Extract the [x, y] coordinate from the center of the cell holding the provided text.  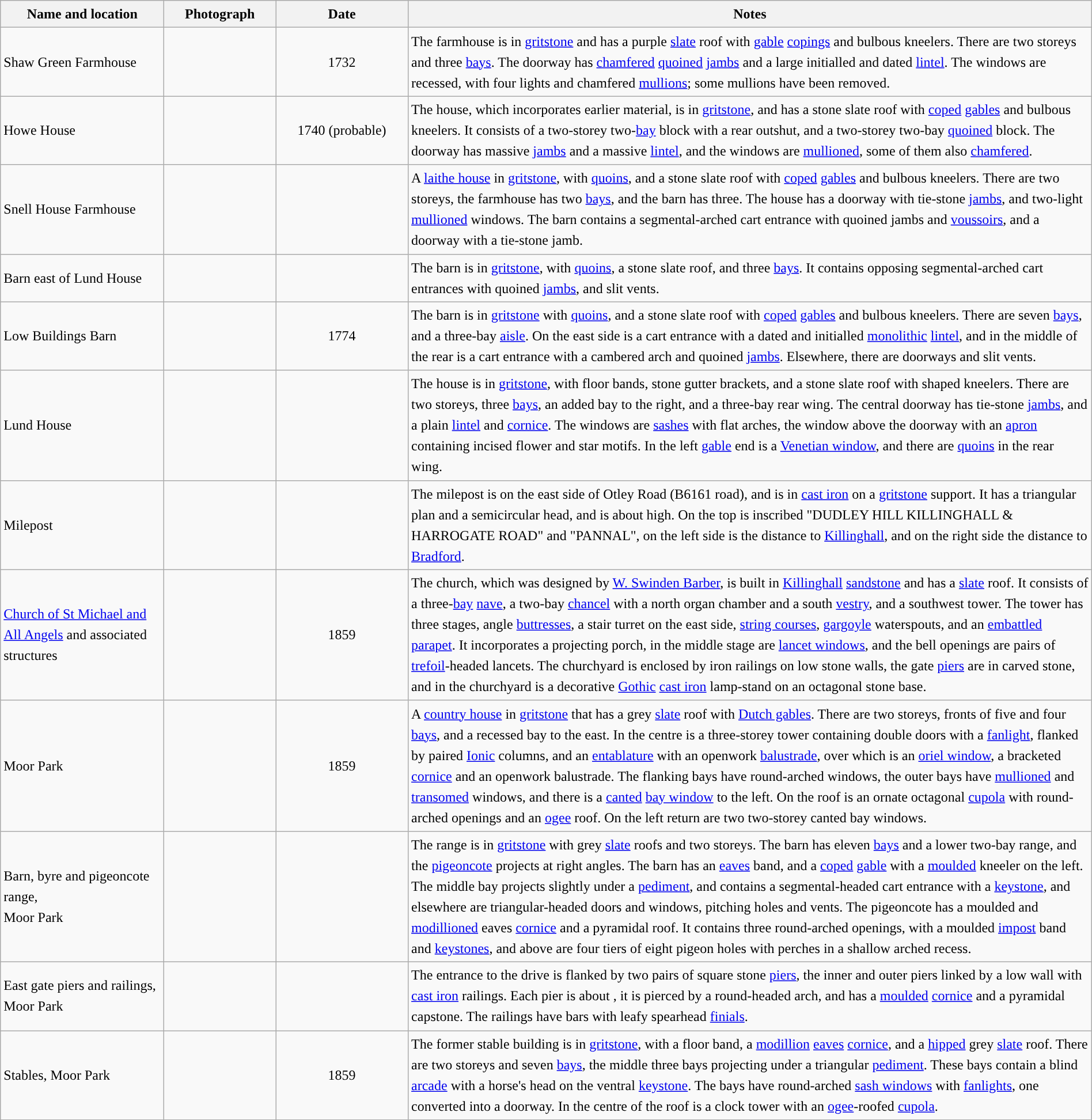
Church of St Michael and All Angels and associated structures [82, 635]
Shaw Green Farmhouse [82, 62]
Snell House Farmhouse [82, 210]
Moor Park [82, 766]
Barn east of Lund House [82, 278]
Milepost [82, 525]
1732 [342, 62]
1740 (probable) [342, 130]
Stables, Moor Park [82, 1076]
Date [342, 14]
Notes [750, 14]
Name and location [82, 14]
Low Buildings Barn [82, 336]
Barn, byre and pigeoncote range,Moor Park [82, 896]
Lund House [82, 425]
Howe House [82, 130]
1774 [342, 336]
East gate piers and railings, Moor Park [82, 996]
Photograph [220, 14]
